Search for the cell housing the specified text and yield its [x, y] center coordinate. 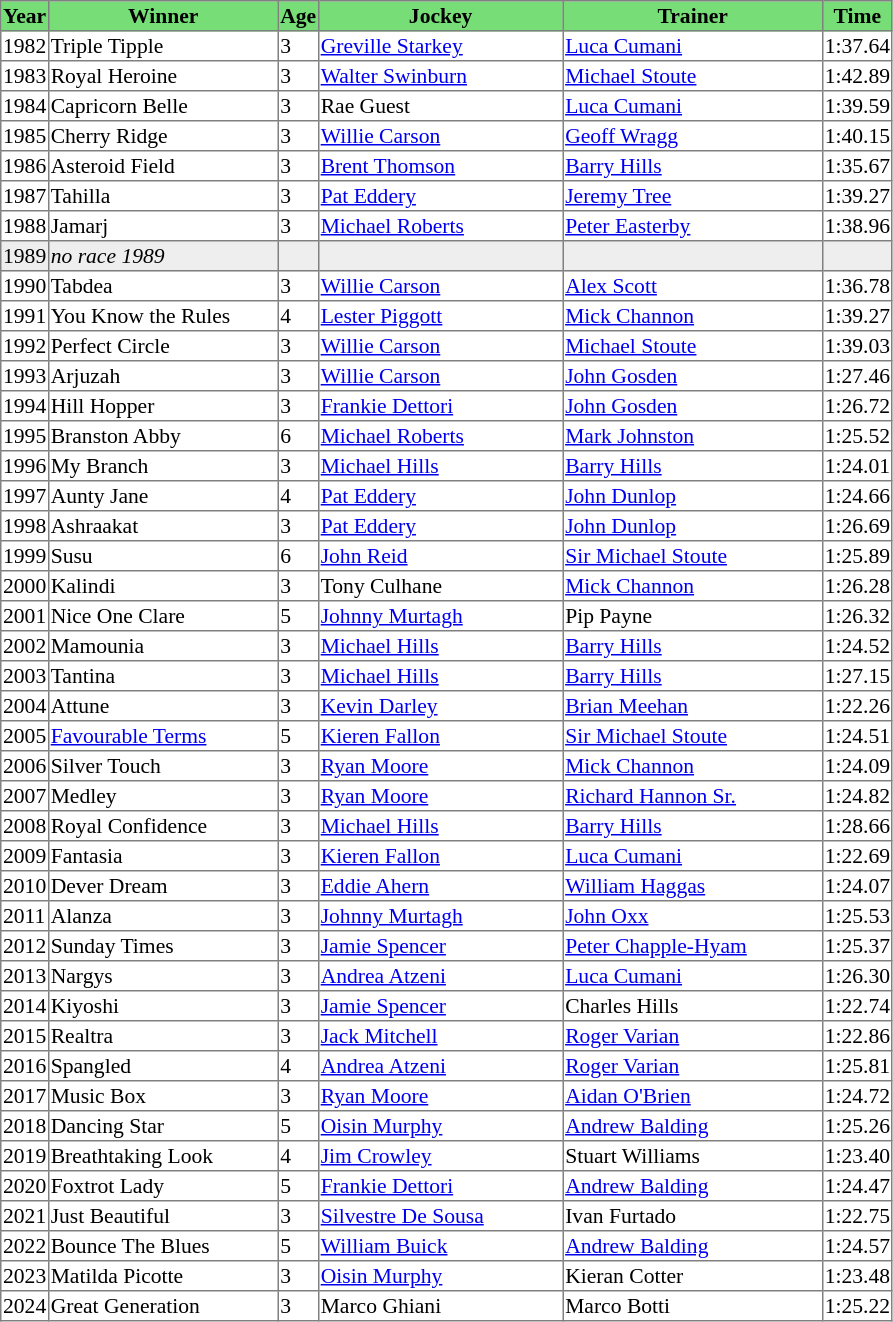
Walter Swinburn [440, 76]
Favourable Terms [163, 736]
Mark Johnston [693, 436]
Tantina [163, 676]
1984 [25, 106]
1:24.07 [857, 886]
Mamounia [163, 646]
Aidan O'Brien [693, 1096]
2011 [25, 916]
1:24.01 [857, 466]
1:24.82 [857, 796]
1:24.51 [857, 736]
Stuart Williams [693, 1156]
1995 [25, 436]
Rae Guest [440, 106]
2000 [25, 586]
Geoff Wragg [693, 136]
1:26.72 [857, 406]
2022 [25, 1246]
Peter Chapple-Hyam [693, 946]
1997 [25, 496]
Pip Payne [693, 616]
Greville Starkey [440, 46]
1989 [25, 256]
Kalindi [163, 586]
My Branch [163, 466]
Dever Dream [163, 886]
Jockey [440, 16]
1:37.64 [857, 46]
Spangled [163, 1066]
1999 [25, 556]
Arjuzah [163, 376]
Alanza [163, 916]
1:22.74 [857, 1006]
2021 [25, 1216]
no race 1989 [163, 256]
Dancing Star [163, 1126]
1:25.81 [857, 1066]
Hill Hopper [163, 406]
Tony Culhane [440, 586]
2006 [25, 766]
1998 [25, 526]
Trainer [693, 16]
2001 [25, 616]
1:26.69 [857, 526]
1:25.22 [857, 1306]
2010 [25, 886]
2002 [25, 646]
1:28.66 [857, 826]
1993 [25, 376]
1:22.69 [857, 856]
1:25.53 [857, 916]
2013 [25, 976]
John Reid [440, 556]
Marco Ghiani [440, 1306]
Triple Tipple [163, 46]
1:24.72 [857, 1096]
Medley [163, 796]
1988 [25, 226]
1:39.59 [857, 106]
Silvestre De Sousa [440, 1216]
Marco Botti [693, 1306]
Bounce The Blues [163, 1246]
John Oxx [693, 916]
2019 [25, 1156]
Matilda Picotte [163, 1276]
You Know the Rules [163, 316]
Year [25, 16]
Tabdea [163, 286]
1:38.96 [857, 226]
1:27.46 [857, 376]
2017 [25, 1096]
1983 [25, 76]
1:27.15 [857, 676]
Age [298, 16]
Jeremy Tree [693, 196]
2015 [25, 1036]
Attune [163, 706]
Kiyoshi [163, 1006]
1:36.78 [857, 286]
Brent Thomson [440, 166]
1:22.75 [857, 1216]
Winner [163, 16]
Jim Crowley [440, 1156]
1:22.26 [857, 706]
Lester Piggott [440, 316]
1982 [25, 46]
Realtra [163, 1036]
Music Box [163, 1096]
Great Generation [163, 1306]
1:25.52 [857, 436]
Just Beautiful [163, 1216]
1:40.15 [857, 136]
1:22.86 [857, 1036]
Charles Hills [693, 1006]
1985 [25, 136]
Capricorn Belle [163, 106]
Tahilla [163, 196]
Kevin Darley [440, 706]
1:26.28 [857, 586]
1:23.48 [857, 1276]
1:25.37 [857, 946]
2012 [25, 946]
1991 [25, 316]
Alex Scott [693, 286]
1:24.09 [857, 766]
Eddie Ahern [440, 886]
1:25.89 [857, 556]
Royal Heroine [163, 76]
Susu [163, 556]
Aunty Jane [163, 496]
1986 [25, 166]
Ivan Furtado [693, 1216]
2020 [25, 1186]
1:35.67 [857, 166]
1:24.57 [857, 1246]
2014 [25, 1006]
2016 [25, 1066]
Time [857, 16]
1:25.26 [857, 1126]
Cherry Ridge [163, 136]
1:42.89 [857, 76]
2003 [25, 676]
Breathtaking Look [163, 1156]
1:24.66 [857, 496]
Branston Abby [163, 436]
Fantasia [163, 856]
Nice One Clare [163, 616]
2024 [25, 1306]
Jamarj [163, 226]
Richard Hannon Sr. [693, 796]
2008 [25, 826]
2009 [25, 856]
Peter Easterby [693, 226]
Sunday Times [163, 946]
1:26.32 [857, 616]
William Buick [440, 1246]
1:26.30 [857, 976]
1994 [25, 406]
Jack Mitchell [440, 1036]
1992 [25, 346]
1:23.40 [857, 1156]
2023 [25, 1276]
2005 [25, 736]
Kieran Cotter [693, 1276]
1:24.52 [857, 646]
1:39.03 [857, 346]
William Haggas [693, 886]
Ashraakat [163, 526]
1987 [25, 196]
Foxtrot Lady [163, 1186]
1996 [25, 466]
2007 [25, 796]
Nargys [163, 976]
2018 [25, 1126]
Asteroid Field [163, 166]
Silver Touch [163, 766]
Perfect Circle [163, 346]
1:24.47 [857, 1186]
Royal Confidence [163, 826]
1990 [25, 286]
Brian Meehan [693, 706]
2004 [25, 706]
